Provide the [X, Y] coordinate of the cell's center where the given text is located.  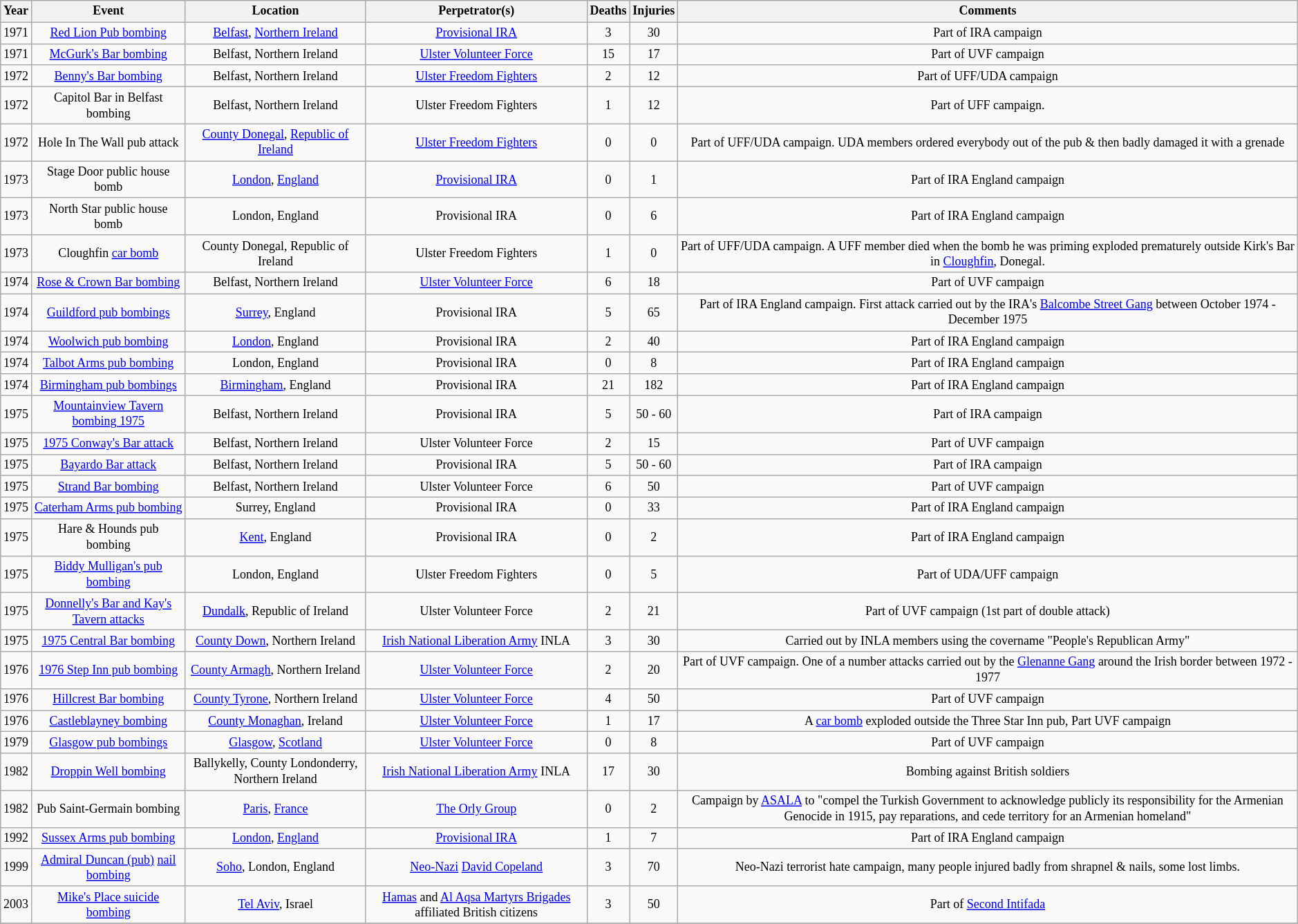
Event [108, 11]
1975 Central Bar bombing [108, 641]
1976 Step Inn pub bombing [108, 670]
Part of UFF/UDA campaign. A UFF member died when the bomb he was priming exploded prematurely outside Kirk's Bar in Cloughfin, Donegal. [988, 254]
Comments [988, 11]
Part of UVF campaign (1st part of double attack) [988, 612]
2003 [17, 905]
Glasgow pub bombings [108, 742]
Mike's Place suicide bombing [108, 905]
Hillcrest Bar bombing [108, 699]
Neo-Nazi terrorist hate campaign, many people injured badly from shrapnel & nails, some lost limbs. [988, 867]
Mountainview Tavern bombing 1975 [108, 414]
The Orly Group [476, 809]
Red Lion Pub bombing [108, 33]
Woolwich pub bombing [108, 341]
Hare & Hounds pub bombing [108, 538]
33 [654, 507]
Bayardo Bar attack [108, 464]
McGurk's Bar bombing [108, 54]
1992 [17, 838]
Part of IRA England campaign. First attack carried out by the IRA's Balcombe Street Gang between October 1974 - December 1975 [988, 312]
20 [654, 670]
Deaths [608, 11]
Paris, France [275, 809]
Part of UVF campaign. One of a number attacks carried out by the Glenanne Gang around the Irish border between 1972 - 1977 [988, 670]
Part of UFF/UDA campaign [988, 76]
Bombing against British soldiers [988, 772]
70 [654, 867]
Hamas and Al Aqsa Martyrs Brigades affiliated British citizens [476, 905]
Ballykelly, County Londonderry, Northern Ireland [275, 772]
Birmingham, England [275, 384]
Carried out by INLA members using the covername "People's Republican Army" [988, 641]
Part of UDA/UFF campaign [988, 574]
Sussex Arms pub bombing [108, 838]
182 [654, 384]
Strand Bar bombing [108, 487]
Tel Aviv, Israel [275, 905]
Part of UFF/UDA campaign. UDA members ordered everybody out of the pub & then badly damaged it with a grenade [988, 142]
Kent, England [275, 538]
Year [17, 11]
40 [654, 341]
7 [654, 838]
Part of Second Intifada [988, 905]
Hole In The Wall pub attack [108, 142]
Castleblayney bombing [108, 722]
Injuries [654, 11]
18 [654, 283]
Perpetrator(s) [476, 11]
65 [654, 312]
Location [275, 11]
County Armagh, Northern Ireland [275, 670]
Donnelly's Bar and Kay's Tavern attacks [108, 612]
1999 [17, 867]
Capitol Bar in Belfast bombing [108, 105]
North Star public house bomb [108, 216]
Droppin Well bombing [108, 772]
Stage Door public house bomb [108, 180]
Guildford pub bombings [108, 312]
Glasgow, Scotland [275, 742]
County Down, Northern Ireland [275, 641]
Neo-Nazi David Copeland [476, 867]
Caterham Arms pub bombing [108, 507]
Benny's Bar bombing [108, 76]
Part of UFF campaign. [988, 105]
A car bomb exploded outside the Three Star Inn pub, Part UVF campaign [988, 722]
Birmingham pub bombings [108, 384]
Talbot Arms pub bombing [108, 364]
Admiral Duncan (pub) nail bombing [108, 867]
County Monaghan, Ireland [275, 722]
1979 [17, 742]
Dundalk, Republic of Ireland [275, 612]
Biddy Mulligan's pub bombing [108, 574]
Pub Saint-Germain bombing [108, 809]
4 [608, 699]
Cloughfin car bomb [108, 254]
Rose & Crown Bar bombing [108, 283]
Soho, London, England [275, 867]
County Tyrone, Northern Ireland [275, 699]
1975 Conway's Bar attack [108, 444]
